Scan for the cell matching the given text and deliver its (X, Y) coordinate at center. 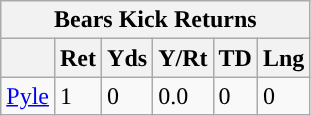
Ret (78, 58)
0.0 (183, 96)
Yds (128, 58)
Bears Kick Returns (156, 20)
Lng (283, 58)
1 (78, 96)
TD (235, 58)
Y/Rt (183, 58)
Pyle (28, 96)
